From the cell containing the given text, extract its center point as [X, Y] coordinate. 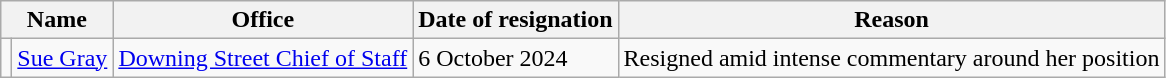
Resigned amid intense commentary around her position [892, 58]
Date of resignation [516, 20]
6 October 2024 [516, 58]
Downing Street Chief of Staff [263, 58]
Office [263, 20]
Sue Gray [62, 58]
Reason [892, 20]
Name [57, 20]
